Scan for the cell matching the given text and deliver its (X, Y) coordinate at center. 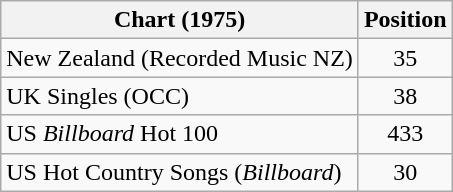
Position (405, 20)
35 (405, 58)
433 (405, 134)
UK Singles (OCC) (180, 96)
30 (405, 172)
New Zealand (Recorded Music NZ) (180, 58)
38 (405, 96)
US Billboard Hot 100 (180, 134)
US Hot Country Songs (Billboard) (180, 172)
Chart (1975) (180, 20)
